Search for the cell housing the specified text and yield its (X, Y) center coordinate. 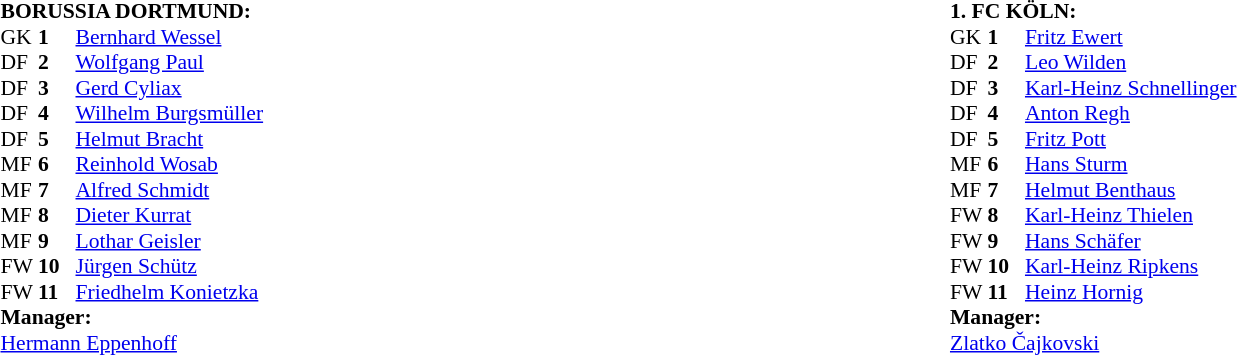
Karl-Heinz Thielen (1131, 215)
Hans Schäfer (1131, 241)
Fritz Ewert (1131, 37)
Gerd Cyliax (170, 88)
Helmut Benthaus (1131, 190)
Dieter Kurrat (170, 215)
Karl-Heinz Schnellinger (1131, 88)
Jürgen Schütz (170, 267)
Helmut Bracht (170, 139)
Reinhold Wosab (170, 165)
Alfred Schmidt (170, 190)
Fritz Pott (1131, 139)
Bernhard Wessel (170, 37)
Wolfgang Paul (170, 63)
Leo Wilden (1131, 63)
Hans Sturm (1131, 165)
Friedhelm Konietzka (170, 292)
Heinz Hornig (1131, 292)
Anton Regh (1131, 113)
Wilhelm Burgsmüller (170, 113)
Lothar Geisler (170, 241)
Karl-Heinz Ripkens (1131, 267)
